Locate the cell with the specified text and output its (X, Y) center coordinate. 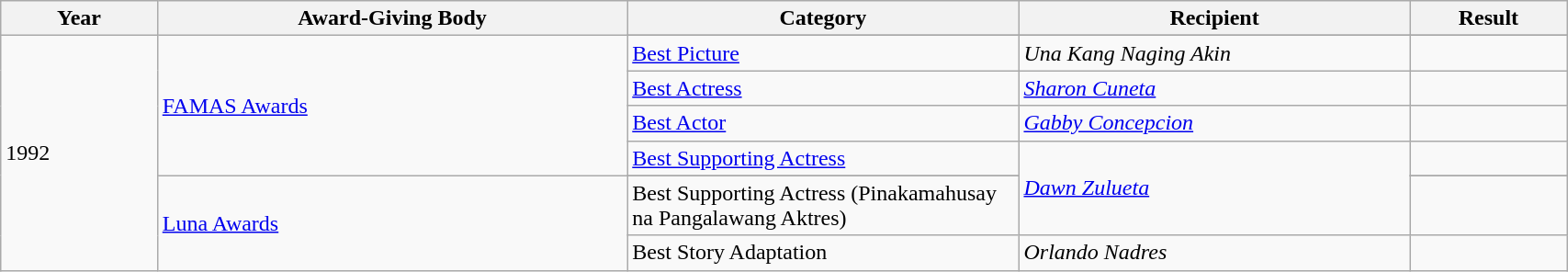
Result (1488, 18)
Recipient (1214, 18)
Best Picture (823, 53)
Best Story Adaptation (823, 253)
Year (79, 18)
Luna Awards (392, 222)
Una Kang Naging Akin (1214, 53)
Dawn Zulueta (1214, 187)
Category (823, 18)
FAMAS Awards (392, 106)
Orlando Nadres (1214, 253)
Best Supporting Actress (Pinakamahusay na Pangalawang Aktres) (823, 206)
Best Actress (823, 88)
Award-Giving Body (392, 18)
1992 (79, 153)
Best Supporting Actress (823, 158)
Gabby Concepcion (1214, 123)
Sharon Cuneta (1214, 88)
Best Actor (823, 123)
